For the text-containing cell, return its midpoint in (X, Y) coordinate format. 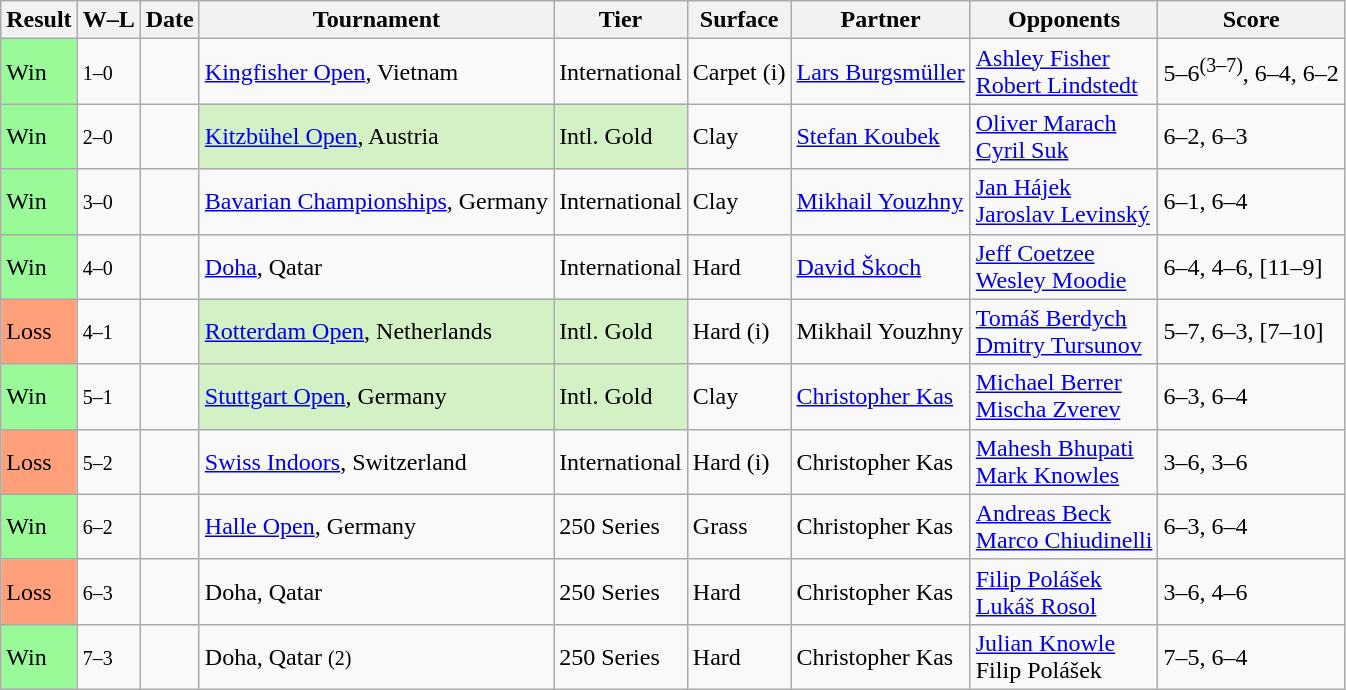
3–0 (108, 202)
6–1, 6–4 (1251, 202)
7–3 (108, 656)
Tomáš Berdych Dmitry Tursunov (1064, 332)
Filip Polášek Lukáš Rosol (1064, 592)
Stuttgart Open, Germany (376, 396)
Tier (621, 20)
Kitzbühel Open, Austria (376, 136)
Oliver Marach Cyril Suk (1064, 136)
Bavarian Championships, Germany (376, 202)
Andreas Beck Marco Chiudinelli (1064, 526)
Opponents (1064, 20)
5–1 (108, 396)
Halle Open, Germany (376, 526)
5–6(3–7), 6–4, 6–2 (1251, 72)
6–2, 6–3 (1251, 136)
Grass (739, 526)
Julian Knowle Filip Polášek (1064, 656)
6–2 (108, 526)
7–5, 6–4 (1251, 656)
Score (1251, 20)
Michael Berrer Mischa Zverev (1064, 396)
Stefan Koubek (880, 136)
6–3 (108, 592)
Kingfisher Open, Vietnam (376, 72)
Jan Hájek Jaroslav Levinský (1064, 202)
Rotterdam Open, Netherlands (376, 332)
Surface (739, 20)
5–2 (108, 462)
Lars Burgsmüller (880, 72)
2–0 (108, 136)
3–6, 4–6 (1251, 592)
5–7, 6–3, [7–10] (1251, 332)
Carpet (i) (739, 72)
3–6, 3–6 (1251, 462)
6–4, 4–6, [11–9] (1251, 266)
Swiss Indoors, Switzerland (376, 462)
David Škoch (880, 266)
W–L (108, 20)
Tournament (376, 20)
Partner (880, 20)
Date (170, 20)
Mahesh Bhupati Mark Knowles (1064, 462)
Result (39, 20)
Jeff Coetzee Wesley Moodie (1064, 266)
4–0 (108, 266)
4–1 (108, 332)
Doha, Qatar (2) (376, 656)
1–0 (108, 72)
Ashley Fisher Robert Lindstedt (1064, 72)
